Find where the given text appears and provide that cell's center as (x, y) coordinate. 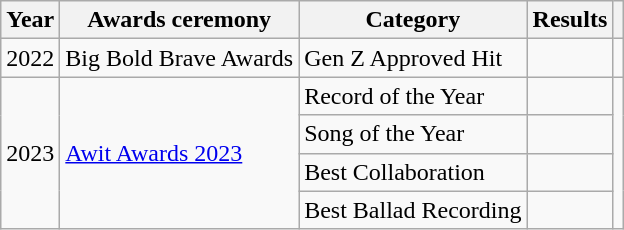
Year (30, 20)
Gen Z Approved Hit (413, 58)
Best Collaboration (413, 172)
Awit Awards 2023 (180, 153)
Song of the Year (413, 134)
2023 (30, 153)
Big Bold Brave Awards (180, 58)
Results (570, 20)
2022 (30, 58)
Category (413, 20)
Record of the Year (413, 96)
Best Ballad Recording (413, 210)
Awards ceremony (180, 20)
